Scan for the cell matching the given text and deliver its (x, y) coordinate at center. 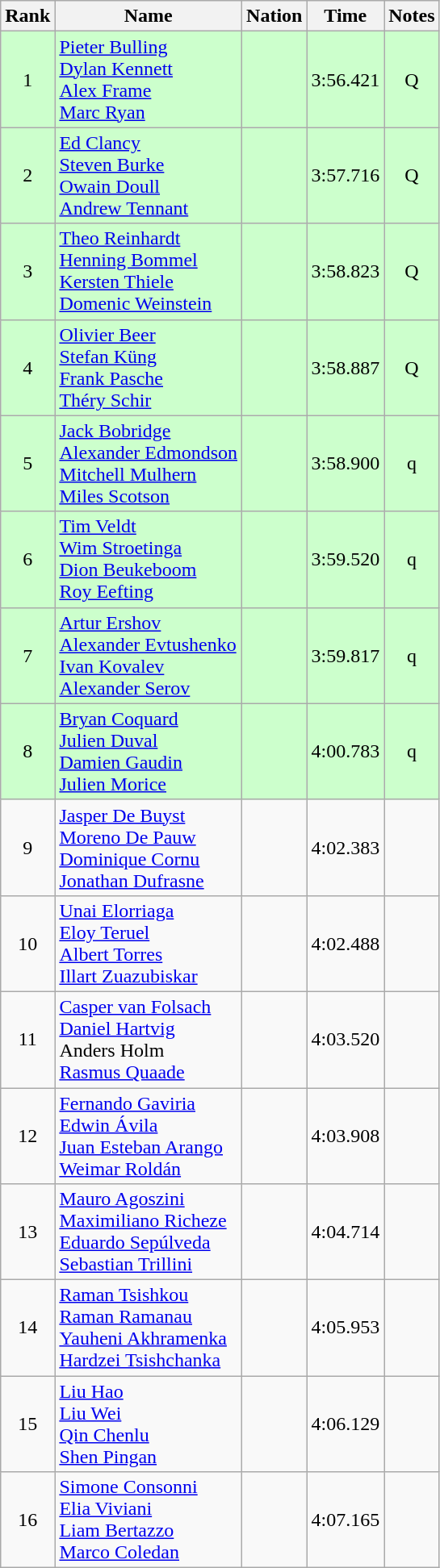
Theo ReinhardtHenning BommelKersten ThieleDomenic Weinstein (149, 271)
Nation (274, 16)
Jack BobridgeAlexander EdmondsonMitchell MulhernMiles Scotson (149, 463)
4:02.488 (346, 944)
Mauro AgosziniMaximiliano RichezeEduardo SepúlvedaSebastian Trillini (149, 1232)
4:00.783 (346, 752)
4:03.520 (346, 1039)
4:05.953 (346, 1328)
Jasper De BuystMoreno De PauwDominique CornuJonathan Dufrasne (149, 847)
Artur ErshovAlexander EvtushenkoIvan KovalevAlexander Serov (149, 655)
Raman TsishkouRaman RamanauYauheni AkhramenkaHardzei Tsishchanka (149, 1328)
Fernando GaviriaEdwin ÁvilaJuan Esteban ArangoWeimar Roldán (149, 1136)
Name (149, 16)
Time (346, 16)
Tim VeldtWim StroetingaDion BeukeboomRoy Eefting (149, 560)
Pieter BullingDylan KennettAlex FrameMarc Ryan (149, 79)
Olivier BeerStefan KüngFrank PascheThéry Schir (149, 368)
4:03.908 (346, 1136)
12 (27, 1136)
Simone ConsonniElia VivianiLiam BertazzoMarco Coledan (149, 1520)
6 (27, 560)
3:58.823 (346, 271)
3 (27, 271)
3:58.900 (346, 463)
3:59.817 (346, 655)
13 (27, 1232)
7 (27, 655)
4:04.714 (346, 1232)
4:06.129 (346, 1424)
1 (27, 79)
5 (27, 463)
9 (27, 847)
Liu HaoLiu WeiQin ChenluShen Pingan (149, 1424)
Unai ElorriagaEloy TeruelAlbert TorresIllart Zuazubiskar (149, 944)
3:58.887 (346, 368)
10 (27, 944)
Bryan CoquardJulien DuvalDamien GaudinJulien Morice (149, 752)
15 (27, 1424)
3:57.716 (346, 176)
Notes (412, 16)
8 (27, 752)
14 (27, 1328)
3:56.421 (346, 79)
3:59.520 (346, 560)
2 (27, 176)
4 (27, 368)
4:02.383 (346, 847)
Rank (27, 16)
11 (27, 1039)
16 (27, 1520)
4:07.165 (346, 1520)
Ed ClancySteven BurkeOwain DoullAndrew Tennant (149, 176)
Casper van FolsachDaniel HartvigAnders HolmRasmus Quaade (149, 1039)
